Determine the (x, y) coordinate at the center of the cell enclosing the given text.  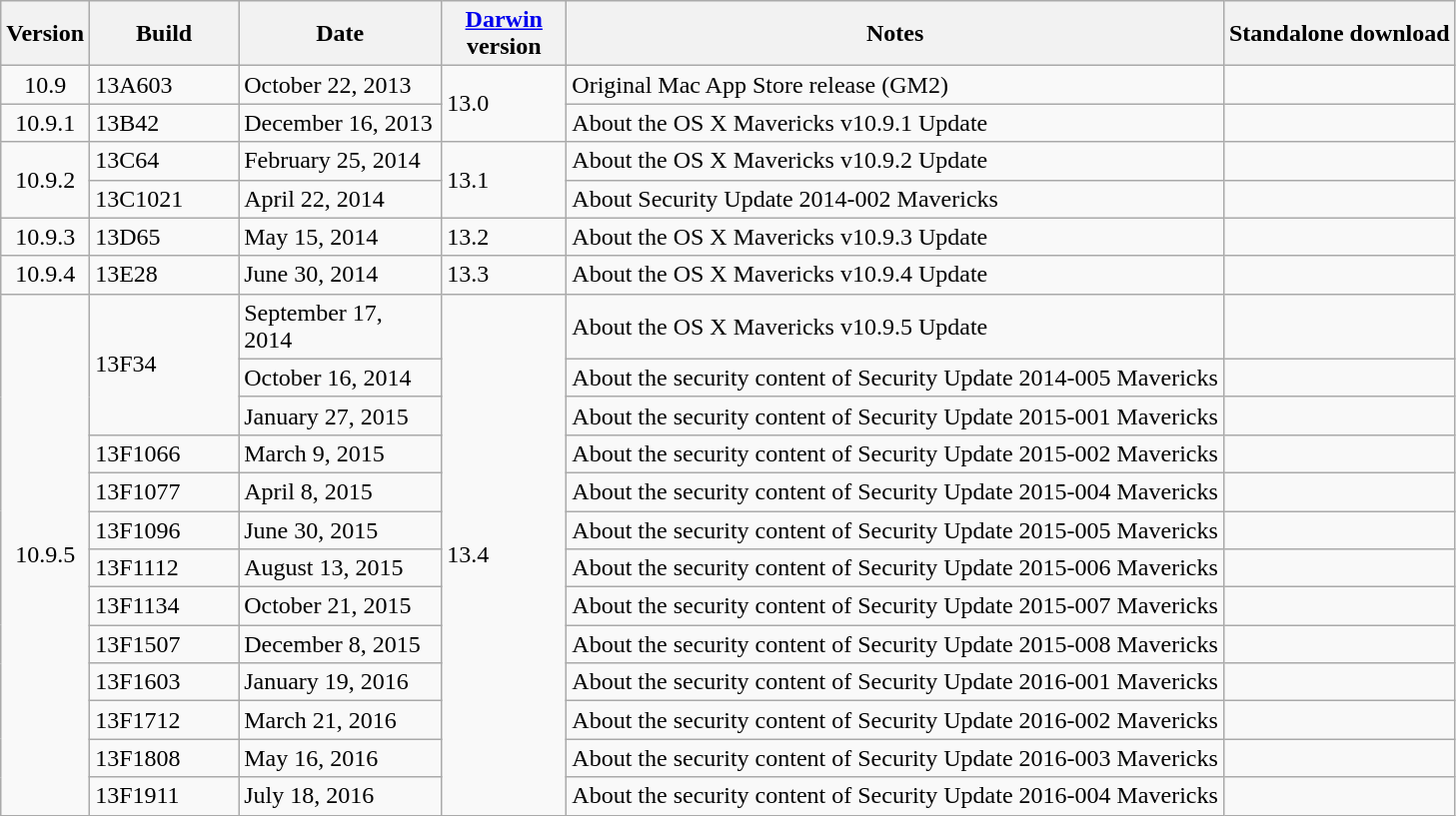
October 21, 2015 (340, 606)
May 16, 2016 (340, 758)
10.9.3 (46, 237)
13F1507 (164, 644)
10.9.2 (46, 180)
Version (46, 34)
Notes (895, 34)
13C64 (164, 161)
April 8, 2015 (340, 491)
About the security content of Security Update 2015-008 Mavericks (895, 644)
10.9.4 (46, 275)
10.9.1 (46, 123)
Original Mac App Store release (GM2) (895, 85)
13F1066 (164, 453)
December 16, 2013 (340, 123)
About the security content of Security Update 2014-005 Mavericks (895, 378)
About the OS X Mavericks v10.9.4 Update (895, 275)
13B42 (164, 123)
About Security Update 2014-002 Mavericks (895, 199)
June 30, 2015 (340, 530)
13A603 (164, 85)
13E28 (164, 275)
13F1077 (164, 491)
13.0 (504, 104)
April 22, 2014 (340, 199)
10.9 (46, 85)
10.9.5 (46, 554)
About the OS X Mavericks v10.9.5 Update (895, 326)
February 25, 2014 (340, 161)
July 18, 2016 (340, 796)
October 22, 2013 (340, 85)
December 8, 2015 (340, 644)
About the security content of Security Update 2016-004 Mavericks (895, 796)
August 13, 2015 (340, 568)
About the security content of Security Update 2015-002 Mavericks (895, 453)
Standalone download (1339, 34)
13F1134 (164, 606)
Date (340, 34)
13F1603 (164, 682)
13D65 (164, 237)
March 21, 2016 (340, 720)
13C1021 (164, 199)
13F1911 (164, 796)
13F34 (164, 364)
13F1712 (164, 720)
About the security content of Security Update 2016-003 Mavericks (895, 758)
13.4 (504, 554)
13F1096 (164, 530)
About the security content of Security Update 2015-005 Mavericks (895, 530)
13.1 (504, 180)
About the OS X Mavericks v10.9.3 Update (895, 237)
March 9, 2015 (340, 453)
January 19, 2016 (340, 682)
About the OS X Mavericks v10.9.2 Update (895, 161)
October 16, 2014 (340, 378)
13F1112 (164, 568)
Build (164, 34)
September 17, 2014 (340, 326)
About the security content of Security Update 2015-001 Mavericks (895, 415)
About the security content of Security Update 2016-002 Mavericks (895, 720)
January 27, 2015 (340, 415)
About the OS X Mavericks v10.9.1 Update (895, 123)
13F1808 (164, 758)
June 30, 2014 (340, 275)
About the security content of Security Update 2015-006 Mavericks (895, 568)
About the security content of Security Update 2015-004 Mavericks (895, 491)
13.2 (504, 237)
13.3 (504, 275)
Darwin version (504, 34)
May 15, 2014 (340, 237)
About the security content of Security Update 2016-001 Mavericks (895, 682)
About the security content of Security Update 2015-007 Mavericks (895, 606)
